Capture the cell that displays the provided text and extract its (X, Y) central coordinate. 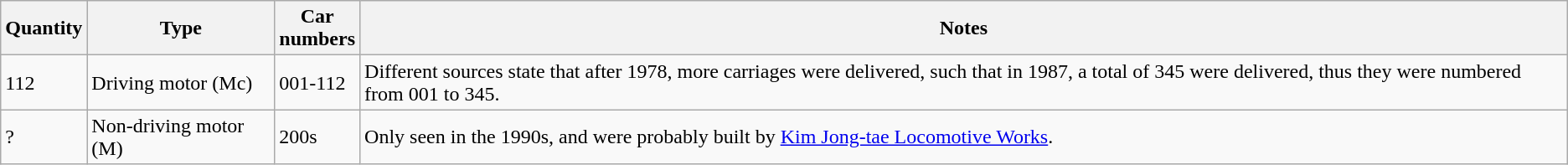
Only seen in the 1990s, and were probably built by Kim Jong-tae Locomotive Works. (964, 137)
112 (44, 82)
Driving motor (Mc) (181, 82)
Type (181, 28)
Non-driving motor (M) (181, 137)
Carnumbers (317, 28)
Notes (964, 28)
200s (317, 137)
? (44, 137)
Quantity (44, 28)
001-112 (317, 82)
